From the cell containing the given text, extract its center point as [X, Y] coordinate. 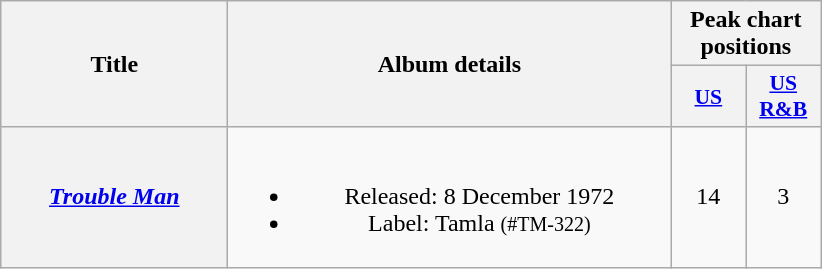
Peak chart positions [746, 34]
3 [784, 197]
Title [114, 64]
Released: 8 December 1972Label: Tamla (#TM-322) [450, 197]
US [708, 96]
Trouble Man [114, 197]
USR&B [784, 96]
14 [708, 197]
Album details [450, 64]
